Search for the cell housing the specified text and yield its [x, y] center coordinate. 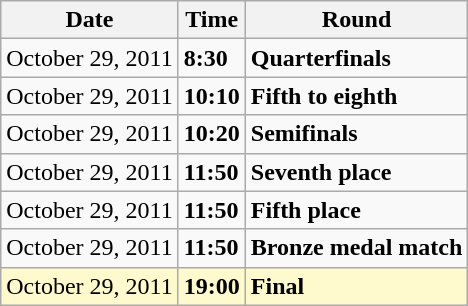
Fifth place [356, 210]
10:10 [212, 96]
8:30 [212, 58]
10:20 [212, 134]
Semifinals [356, 134]
Seventh place [356, 172]
Quarterfinals [356, 58]
Bronze medal match [356, 248]
Time [212, 20]
19:00 [212, 286]
Round [356, 20]
Date [90, 20]
Final [356, 286]
Fifth to eighth [356, 96]
